Provide the (X, Y) coordinate of the cell's center where the given text is located.  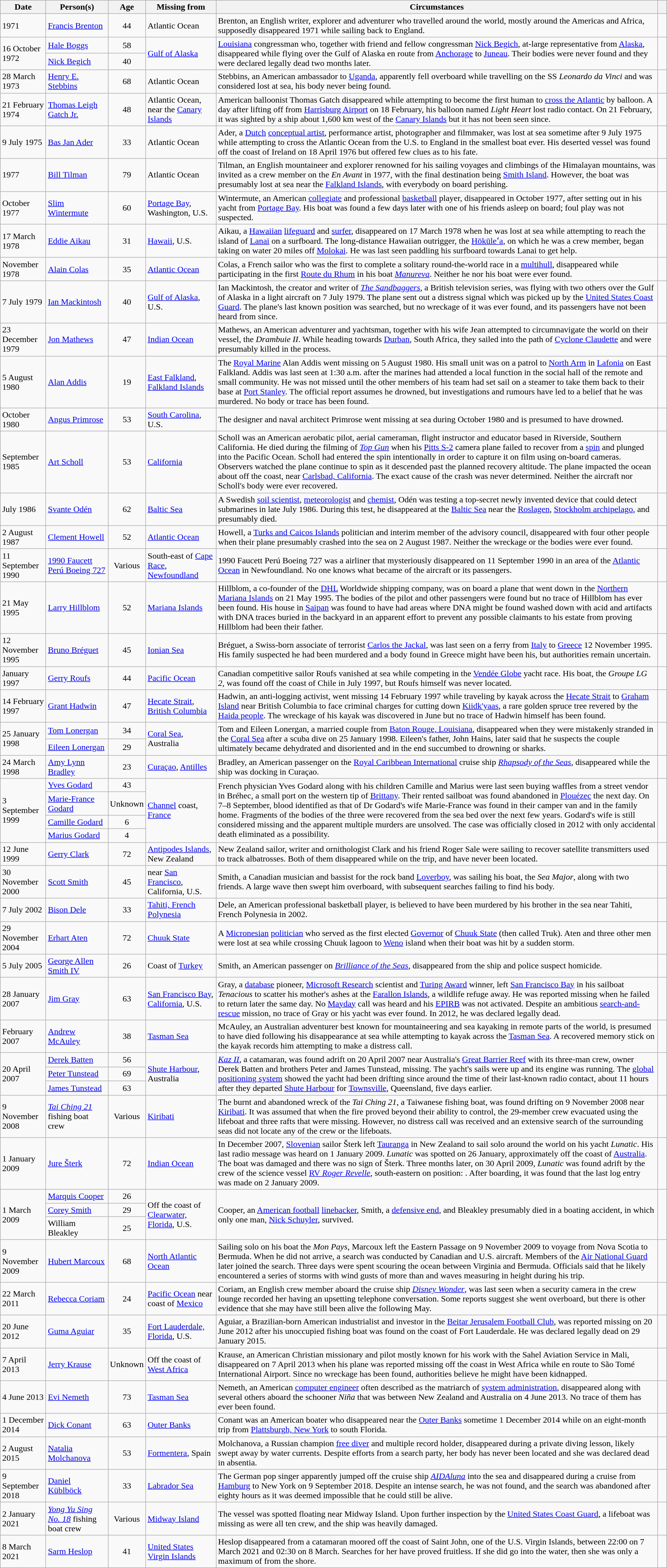
Art Scholl (77, 462)
Camille Godard (77, 822)
Corey Smith (77, 1210)
Derek Batten (77, 1060)
Gulf of Alaska, U.S. (181, 302)
Hale Boggs (77, 45)
Amy Lynn Bradley (77, 767)
Channel coast, France (181, 810)
5 August 1980 (23, 382)
North Atlantic Ocean (181, 1261)
21 May 1995 (23, 607)
28 March 1973 (23, 81)
February 2007 (23, 1036)
58 (127, 45)
Jerry Krause (77, 1364)
Labrador Sea (181, 1486)
Gerry Roufs (77, 678)
Circumstances (437, 7)
Antipodes Islands, New Zealand (181, 854)
Angus Primrose (77, 420)
19 (127, 382)
Slim Wintermute (77, 208)
Hecate Strait, British Columbia (181, 706)
1971 (23, 26)
23 December 1979 (23, 340)
1 March 2009 (23, 1215)
Rebecca Coriam (77, 1299)
near San Francisco, California, U.S. (181, 882)
Sarm Heslop (77, 1551)
17 March 1978 (23, 241)
Portage Bay, Washington, U.S. (181, 208)
Larry Hillblom (77, 607)
South-east of Cape Race, Newfoundland (181, 565)
William Bleakley (77, 1228)
Grant Hadwin (77, 706)
October 1980 (23, 420)
The designer and naval architect Primrose went missing at sea during October 1980 and is presumed to have drowned. (437, 420)
Eddie Aikau (77, 241)
Coast of Turkey (181, 966)
Bruno Bréguet (77, 650)
September 1985 (23, 462)
Guma Aguiar (77, 1331)
George Allen Smith IV (77, 966)
Dele, an American professional basketball player, is believed to have been murdered by his brother in the sea near Tahiti, French Polynesia in 2002. (437, 910)
Ian Mackintosh (77, 302)
Jure Šterk (77, 1164)
38 (127, 1036)
Tai Ching 21 fishing boat crew (77, 1117)
Shute Harbour, Australia (181, 1074)
Outer Banks (181, 1425)
Bison Dele (77, 910)
1 January 2009 (23, 1164)
11 September 1990 (23, 565)
Alan Addis (77, 382)
16 October 1972 (23, 53)
56 (127, 1060)
Andrew McAuley (77, 1036)
6 (127, 822)
South Carolina, U.S. (181, 420)
24 (127, 1299)
28 January 2007 (23, 998)
1990 Faucett Perú Boeing 727 (77, 565)
July 1986 (23, 509)
January 1997 (23, 678)
Marie-France Godard (77, 804)
9 November 2009 (23, 1261)
Jon Mathews (77, 340)
Eileen Lonergan (77, 747)
Daniel Küblböck (77, 1486)
James Tunstead (77, 1088)
12 November 1995 (23, 650)
14 February 1997 (23, 706)
Pacific Ocean (181, 678)
Bas Jan Ader (77, 142)
7 April 2013 (23, 1364)
25 January 1998 (23, 739)
30 November 2000 (23, 882)
62 (127, 509)
Henry E. Stebbins (77, 81)
3 September 1999 (23, 810)
48 (127, 109)
Missing from (181, 7)
Nick Begich (77, 62)
Mariana Islands (181, 607)
23 (127, 767)
1977 (23, 175)
60 (127, 208)
November 1978 (23, 269)
12 June 1999 (23, 854)
Age (127, 7)
4 (127, 835)
Svante Odén (77, 509)
9 November 2008 (23, 1117)
43 (127, 785)
Fort Lauderdale, Florida, U.S. (181, 1331)
United States Virgin Islands (181, 1551)
Evi Nemeth (77, 1397)
Erhart Aten (77, 938)
Person(s) (77, 7)
20 April 2007 (23, 1074)
5 July 2005 (23, 966)
Gulf of Alaska (181, 53)
7 July 1979 (23, 302)
20 June 2012 (23, 1331)
69 (127, 1074)
Natalia Molchanova (77, 1453)
79 (127, 175)
California (181, 462)
Tom Lonergan (77, 731)
Date (23, 7)
Yong Yu Sing No. 18 fishing boat crew (77, 1518)
Peter Tunstead (77, 1074)
2 January 2021 (23, 1518)
9 July 1975 (23, 142)
Baltic Sea (181, 509)
Atlantic Ocean, near the Canary Islands (181, 109)
East Falkland, Falkland Islands (181, 382)
1 December 2014 (23, 1425)
Chuuk State (181, 938)
8 March 2021 (23, 1551)
Yves Godard (77, 785)
Midway Island (181, 1518)
Alain Colas (77, 269)
21 February 1974 (23, 109)
2 August 2015 (23, 1453)
Gerry Clark (77, 854)
73 (127, 1397)
Ionian Sea (181, 650)
Kiribati (181, 1117)
San Francisco Bay, California, U.S. (181, 998)
29 November 2004 (23, 938)
Off the coast of Clearwater, Florida, U.S. (181, 1215)
Bill Tilman (77, 175)
7 July 2002 (23, 910)
Hawaii, U.S. (181, 241)
2 August 1987 (23, 537)
41 (127, 1551)
Tahiti, French Polynesia (181, 910)
Marius Godard (77, 835)
31 (127, 241)
Francis Brenton (77, 26)
Off the coast of West Africa (181, 1364)
34 (127, 731)
Jim Gray (77, 998)
Dick Conant (77, 1425)
Formentera, Spain (181, 1453)
22 March 2011 (23, 1299)
Scott Smith (77, 882)
Smith, an American passenger on Brilliance of the Seas, disappeared from the ship and police suspect homicide. (437, 966)
4 June 2013 (23, 1397)
9 September 2018 (23, 1486)
October 1977 (23, 208)
25 (127, 1228)
Hubert Marcoux (77, 1261)
Pacific Ocean near coast of Mexico (181, 1299)
Thomas Leigh Gatch Jr. (77, 109)
Clement Howell (77, 537)
Marquis Cooper (77, 1196)
24 March 1998 (23, 767)
Coral Sea, Australia (181, 739)
Curaçao, Antilles (181, 767)
